Find where the given text appears and provide that cell's center as (x, y) coordinate. 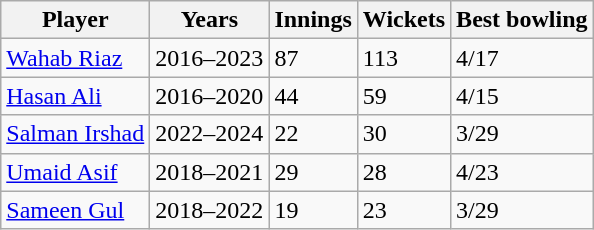
4/15 (522, 96)
Wahab Riaz (76, 58)
23 (404, 210)
4/23 (522, 172)
2016–2020 (210, 96)
22 (313, 134)
2018–2021 (210, 172)
30 (404, 134)
59 (404, 96)
Player (76, 20)
Years (210, 20)
Best bowling (522, 20)
Hasan Ali (76, 96)
Innings (313, 20)
Sameen Gul (76, 210)
19 (313, 210)
2016–2023 (210, 58)
28 (404, 172)
Umaid Asif (76, 172)
87 (313, 58)
2018–2022 (210, 210)
Salman Irshad (76, 134)
Wickets (404, 20)
4/17 (522, 58)
29 (313, 172)
2022–2024 (210, 134)
44 (313, 96)
113 (404, 58)
